Locate the cell with the specified text and output its (x, y) center coordinate. 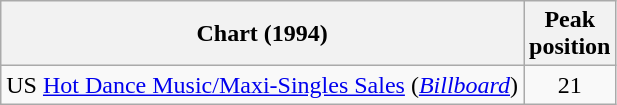
Chart (1994) (262, 34)
21 (570, 85)
Peakposition (570, 34)
US Hot Dance Music/Maxi-Singles Sales (Billboard) (262, 85)
